Pinpoint the cell where the given text exists, returning its [x, y] midpoint coordinate. 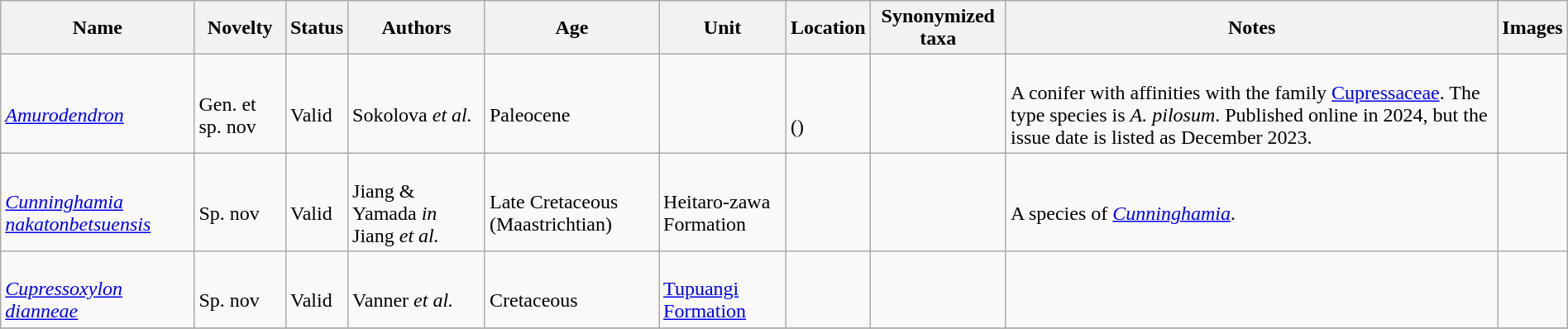
Cretaceous [571, 289]
Notes [1251, 28]
Sokolova et al. [417, 104]
Amurodendron [98, 104]
Gen. et sp. nov [240, 104]
Late Cretaceous (Maastrichtian) [571, 202]
Cupressoxylon dianneae [98, 289]
Synonymized taxa [938, 28]
Vanner et al. [417, 289]
Authors [417, 28]
Tupuangi Formation [723, 289]
Novelty [240, 28]
Unit [723, 28]
Age [571, 28]
Cunninghamia nakatonbetsuensis [98, 202]
Location [828, 28]
() [828, 104]
Status [316, 28]
Heitaro-zawa Formation [723, 202]
Paleocene [571, 104]
Images [1532, 28]
Name [98, 28]
A species of Cunninghamia. [1251, 202]
Jiang & Yamada in Jiang et al. [417, 202]
